Pinpoint the cell where the given text exists, returning its [x, y] midpoint coordinate. 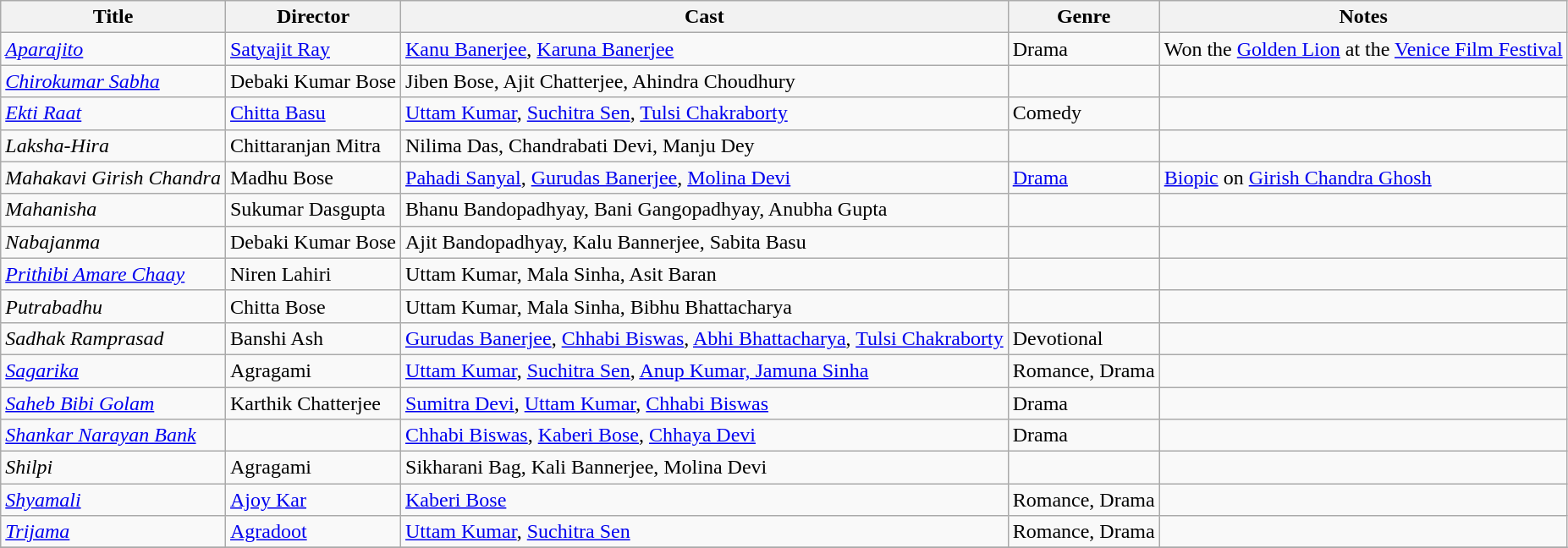
Chitta Basu [313, 113]
Sagarika [113, 370]
Mahakavi Girish Chandra [113, 178]
Title [113, 17]
Satyajit Ray [313, 49]
Uttam Kumar, Suchitra Sen [705, 532]
Sikharani Bag, Kali Bannerjee, Molina Devi [705, 468]
Trijama [113, 532]
Kaberi Bose [705, 500]
Sukumar Dasgupta [313, 210]
Uttam Kumar, Suchitra Sen, Tulsi Chakraborty [705, 113]
Director [313, 17]
Won the Golden Lion at the Venice Film Festival [1363, 49]
Bhanu Bandopadhyay, Bani Gangopadhyay, Anubha Gupta [705, 210]
Genre [1083, 17]
Cast [705, 17]
Shankar Narayan Bank [113, 436]
Uttam Kumar, Suchitra Sen, Anup Kumar, Jamuna Sinha [705, 370]
Uttam Kumar, Mala Sinha, Asit Baran [705, 274]
Chitta Bose [313, 306]
Ekti Raat [113, 113]
Putrabadhu [113, 306]
Niren Lahiri [313, 274]
Shilpi [113, 468]
Kanu Banerjee, Karuna Banerjee [705, 49]
Devotional [1083, 338]
Ajoy Kar [313, 500]
Jiben Bose, Ajit Chatterjee, Ahindra Choudhury [705, 81]
Laksha-Hira [113, 145]
Sumitra Devi, Uttam Kumar, Chhabi Biswas [705, 403]
Ajit Bandopadhyay, Kalu Bannerjee, Sabita Basu [705, 242]
Mahanisha [113, 210]
Chirokumar Sabha [113, 81]
Gurudas Banerjee, Chhabi Biswas, Abhi Bhattacharya, Tulsi Chakraborty [705, 338]
Saheb Bibi Golam [113, 403]
Notes [1363, 17]
Comedy [1083, 113]
Chhabi Biswas, Kaberi Bose, Chhaya Devi [705, 436]
Nilima Das, Chandrabati Devi, Manju Dey [705, 145]
Agradoot [313, 532]
Biopic on Girish Chandra Ghosh [1363, 178]
Aparajito [113, 49]
Banshi Ash [313, 338]
Madhu Bose [313, 178]
Shyamali [113, 500]
Chittaranjan Mitra [313, 145]
Sadhak Ramprasad [113, 338]
Pahadi Sanyal, Gurudas Banerjee, Molina Devi [705, 178]
Uttam Kumar, Mala Sinha, Bibhu Bhattacharya [705, 306]
Prithibi Amare Chaay [113, 274]
Karthik Chatterjee [313, 403]
Nabajanma [113, 242]
